Extract the (x, y) coordinate from the center of the cell holding the provided text.  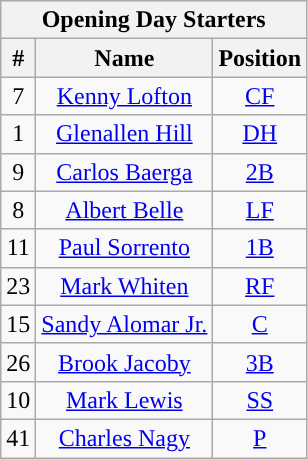
Albert Belle (124, 210)
LF (260, 210)
# (18, 58)
Position (260, 58)
8 (18, 210)
9 (18, 172)
11 (18, 248)
Glenallen Hill (124, 134)
Charles Nagy (124, 438)
P (260, 438)
41 (18, 438)
Brook Jacoby (124, 362)
DH (260, 134)
10 (18, 400)
Mark Lewis (124, 400)
2B (260, 172)
C (260, 324)
CF (260, 96)
Sandy Alomar Jr. (124, 324)
Carlos Baerga (124, 172)
15 (18, 324)
7 (18, 96)
Opening Day Starters (154, 20)
23 (18, 286)
1B (260, 248)
SS (260, 400)
RF (260, 286)
Kenny Lofton (124, 96)
1 (18, 134)
3B (260, 362)
Paul Sorrento (124, 248)
Mark Whiten (124, 286)
Name (124, 58)
26 (18, 362)
